Search for the cell housing the specified text and yield its (X, Y) center coordinate. 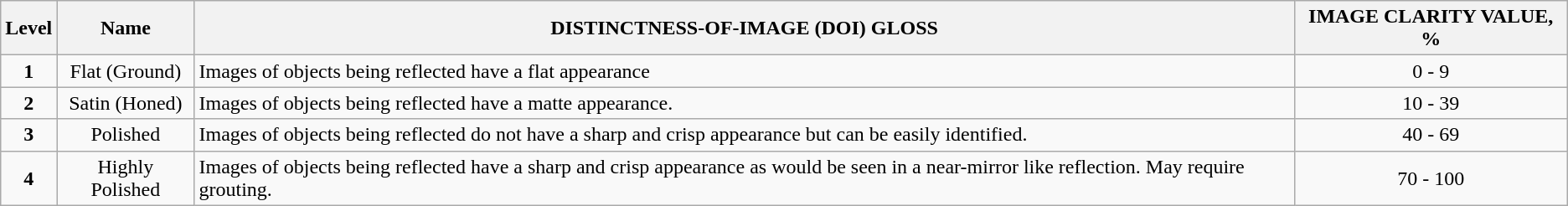
Images of objects being reflected have a sharp and crisp appearance as would be seen in a near-mirror like reflection. May require grouting. (744, 178)
Level (28, 28)
Flat (Ground) (126, 71)
DISTINCTNESS-OF-IMAGE (DOI) GLOSS (744, 28)
Images of objects being reflected have a matte appearance. (744, 103)
Polished (126, 135)
IMAGE CLARITY VALUE, % (1431, 28)
Images of objects being reflected have a flat appearance (744, 71)
2 (28, 103)
70 - 100 (1431, 178)
0 - 9 (1431, 71)
40 - 69 (1431, 135)
Highly Polished (126, 178)
4 (28, 178)
3 (28, 135)
10 - 39 (1431, 103)
Images of objects being reflected do not have a sharp and crisp appearance but can be easily identified. (744, 135)
Name (126, 28)
1 (28, 71)
Satin (Honed) (126, 103)
